Identify which cell holds the provided text, then report its [x, y] central coordinate. 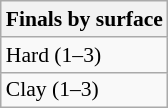
Finals by surface [84, 19]
Clay (1–3) [84, 90]
Hard (1–3) [84, 55]
